Find where the given text appears and provide that cell's center as [x, y] coordinate. 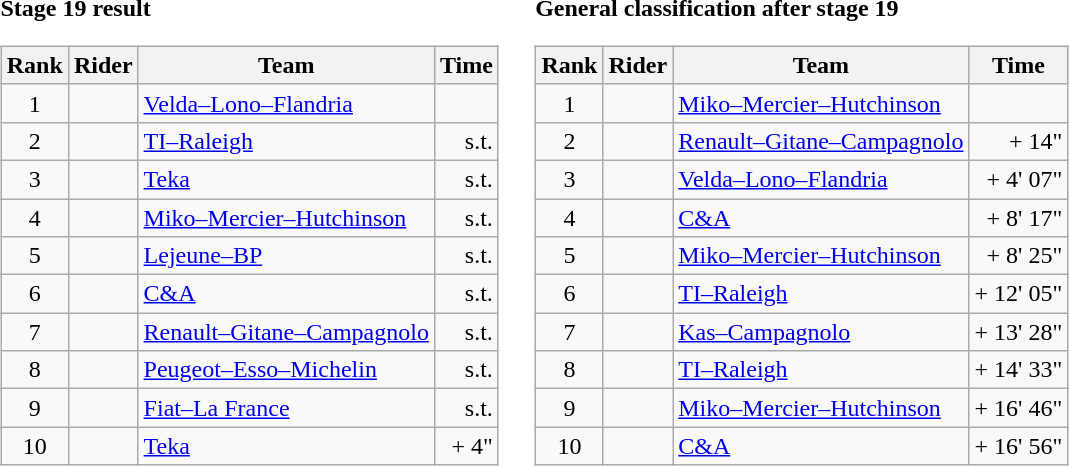
Fiat–La France [286, 408]
+ 8' 25" [1018, 256]
+ 8' 17" [1018, 217]
+ 16' 46" [1018, 408]
Kas–Campagnolo [821, 332]
+ 13' 28" [1018, 332]
+ 12' 05" [1018, 294]
Peugeot–Esso–Michelin [286, 370]
+ 4" [466, 446]
Lejeune–BP [286, 256]
+ 4' 07" [1018, 179]
+ 14" [1018, 141]
+ 16' 56" [1018, 446]
+ 14' 33" [1018, 370]
